Scan for the cell matching the given text and deliver its [x, y] coordinate at center. 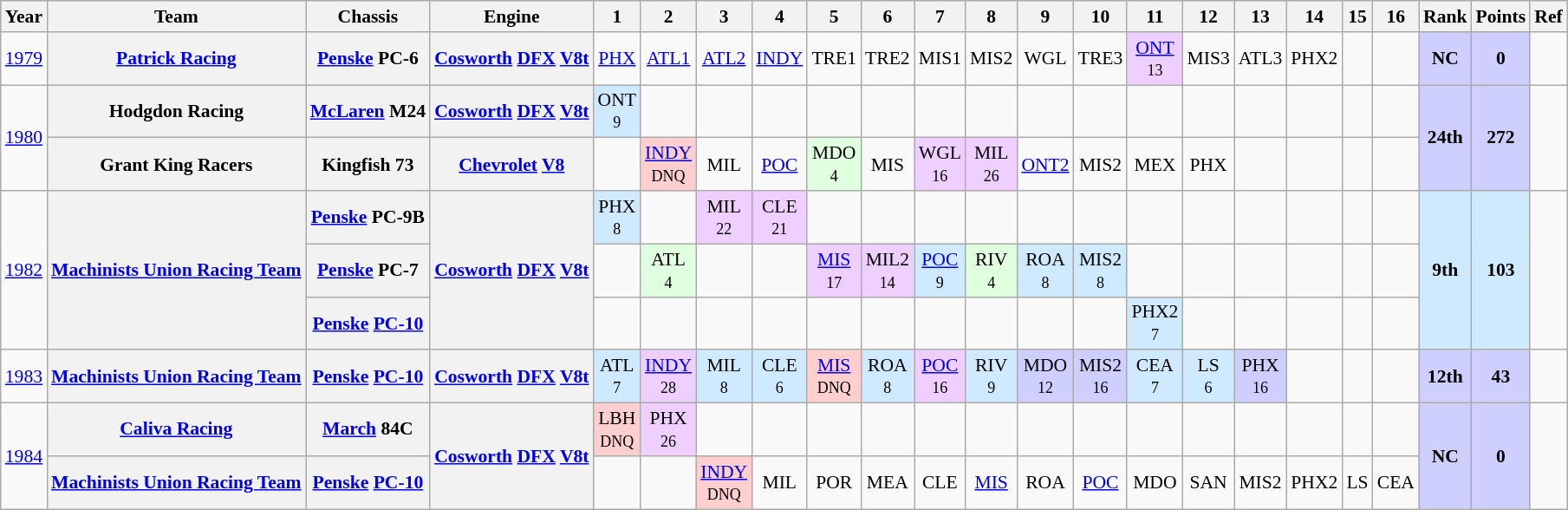
1983 [24, 376]
8 [992, 16]
1979 [24, 59]
WGL [1045, 59]
ATL1 [668, 59]
24th [1446, 138]
1 [617, 16]
MDO4 [834, 165]
ONT9 [617, 111]
PHX16 [1260, 376]
3 [724, 16]
PHX27 [1155, 323]
CLE21 [779, 217]
MIL26 [992, 165]
ATL3 [1260, 59]
14 [1314, 16]
9 [1045, 16]
ATL2 [724, 59]
Team [177, 16]
TRE2 [888, 59]
103 [1501, 271]
POC16 [940, 376]
Points [1501, 16]
16 [1396, 16]
12 [1208, 16]
MIS216 [1101, 376]
ONT2 [1045, 165]
2 [668, 16]
INDY28 [668, 376]
POC9 [940, 271]
12th [1446, 376]
1984 [24, 456]
6 [888, 16]
MIS17 [834, 271]
Caliva Racing [177, 430]
TRE1 [834, 59]
POR [834, 482]
LS [1357, 482]
CEA7 [1155, 376]
4 [779, 16]
McLaren M24 [368, 111]
INDY [779, 59]
RIV9 [992, 376]
MEA [888, 482]
Rank [1446, 16]
Penske PC-6 [368, 59]
MIS28 [1101, 271]
Chevrolet V8 [511, 165]
13 [1260, 16]
CEA [1396, 482]
WGL16 [940, 165]
Ref [1548, 16]
Grant King Racers [177, 165]
272 [1501, 138]
ONT13 [1155, 59]
LS6 [1208, 376]
SAN [1208, 482]
Patrick Racing [177, 59]
Hodgdon Racing [177, 111]
1982 [24, 271]
MDO [1155, 482]
RIV4 [992, 271]
MIL8 [724, 376]
MIL22 [724, 217]
5 [834, 16]
March 84C [368, 430]
ROA [1045, 482]
ATL7 [617, 376]
CLE [940, 482]
MISDNQ [834, 376]
ATL4 [668, 271]
MIS3 [1208, 59]
43 [1501, 376]
Penske PC-7 [368, 271]
9th [1446, 271]
1980 [24, 138]
MIL214 [888, 271]
MDO12 [1045, 376]
Engine [511, 16]
MIS1 [940, 59]
CLE6 [779, 376]
MEX [1155, 165]
11 [1155, 16]
Penske PC-9B [368, 217]
7 [940, 16]
PHX8 [617, 217]
Kingfish 73 [368, 165]
PHX26 [668, 430]
Year [24, 16]
10 [1101, 16]
TRE3 [1101, 59]
15 [1357, 16]
Chassis [368, 16]
LBHDNQ [617, 430]
